For the text-containing cell, return its midpoint in [x, y] coordinate format. 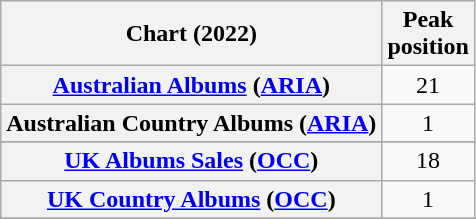
Australian Country Albums (ARIA) [192, 123]
UK Country Albums (OCC) [192, 199]
Peakposition [428, 34]
Chart (2022) [192, 34]
18 [428, 161]
Australian Albums (ARIA) [192, 85]
21 [428, 85]
UK Albums Sales (OCC) [192, 161]
